Identify which cell holds the provided text, then report its (X, Y) central coordinate. 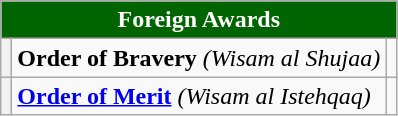
Order of Bravery (Wisam al Shujaa) (199, 58)
Order of Merit (Wisam al Istehqaq) (199, 96)
Foreign Awards (199, 20)
